Extract the [x, y] coordinate from the center of the cell holding the provided text.  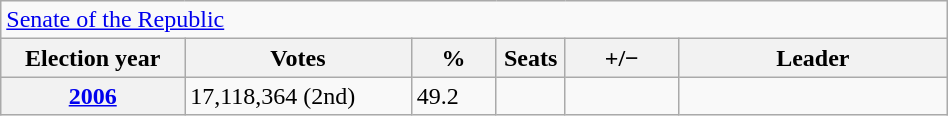
Votes [298, 58]
Election year [93, 58]
Leader [812, 58]
Seats [530, 58]
% [454, 58]
Senate of the Republic [474, 20]
17,118,364 (2nd) [298, 96]
2006 [93, 96]
+/− [622, 58]
49.2 [454, 96]
